Return (x, y) of the center of cell containing provided text 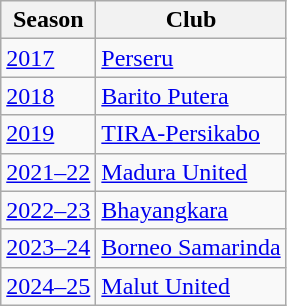
Barito Putera (191, 96)
2023–24 (48, 248)
2024–25 (48, 286)
Bhayangkara (191, 210)
Season (48, 20)
Madura United (191, 172)
Malut United (191, 286)
TIRA-Persikabo (191, 134)
2021–22 (48, 172)
Club (191, 20)
2018 (48, 96)
Borneo Samarinda (191, 248)
2022–23 (48, 210)
2017 (48, 58)
2019 (48, 134)
Perseru (191, 58)
